Output the [X, Y] coordinate of the center of the cell containing the given text.  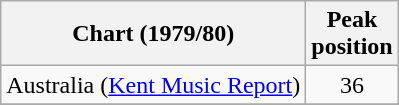
36 [352, 85]
Australia (Kent Music Report) [154, 85]
Chart (1979/80) [154, 34]
Peak position [352, 34]
